Find where the given text appears and provide that cell's center as [x, y] coordinate. 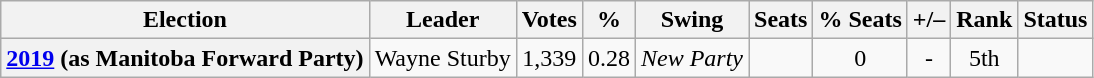
Leader [442, 20]
0.28 [608, 58]
2019 (as Manitoba Forward Party) [185, 58]
New Party [692, 58]
1,339 [549, 58]
Votes [549, 20]
0 [860, 58]
Wayne Sturby [442, 58]
Election [185, 20]
Status [1056, 20]
Rank [984, 20]
- [928, 58]
% [608, 20]
5th [984, 58]
Seats [781, 20]
% Seats [860, 20]
+/– [928, 20]
Swing [692, 20]
